Provide the [x, y] coordinate of the cell's center where the given text is located.  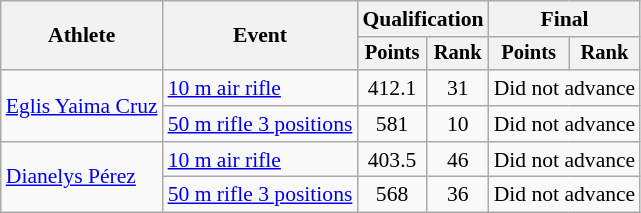
46 [458, 160]
Eglis Yaima Cruz [82, 106]
31 [458, 88]
Athlete [82, 36]
Event [260, 36]
568 [392, 195]
Qualification [422, 19]
412.1 [392, 88]
403.5 [392, 160]
10 [458, 124]
Dianelys Pérez [82, 178]
Final [565, 19]
581 [392, 124]
36 [458, 195]
